Provide the (X, Y) coordinate of the cell's center where the given text is located.  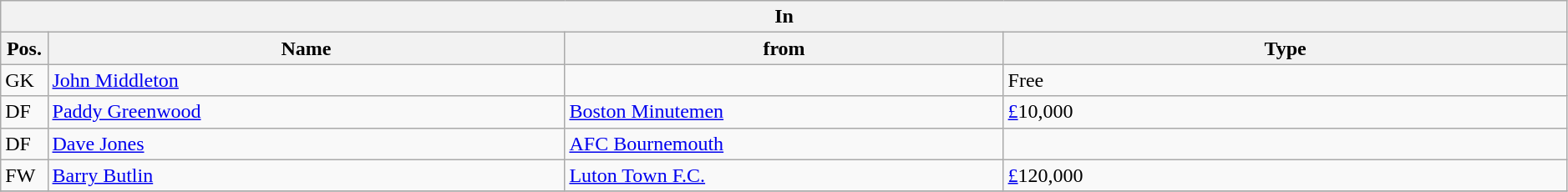
£120,000 (1285, 175)
Free (1285, 80)
Dave Jones (306, 144)
Name (306, 48)
Boston Minutemen (784, 112)
AFC Bournemouth (784, 144)
Barry Butlin (306, 175)
Pos. (24, 48)
Type (1285, 48)
from (784, 48)
GK (24, 80)
Paddy Greenwood (306, 112)
In (784, 17)
Luton Town F.C. (784, 175)
FW (24, 175)
£10,000 (1285, 112)
John Middleton (306, 80)
